Find where the given text appears and provide that cell's center as (X, Y) coordinate. 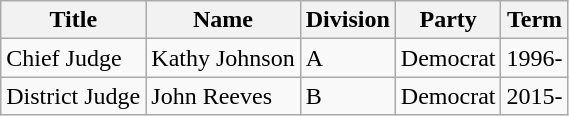
Title (74, 20)
Chief Judge (74, 58)
Kathy Johnson (223, 58)
B (348, 96)
A (348, 58)
Term (534, 20)
Division (348, 20)
Party (448, 20)
1996- (534, 58)
John Reeves (223, 96)
2015- (534, 96)
District Judge (74, 96)
Name (223, 20)
